Return the (X, Y) coordinate for the center point of the cell that contains the specified text.  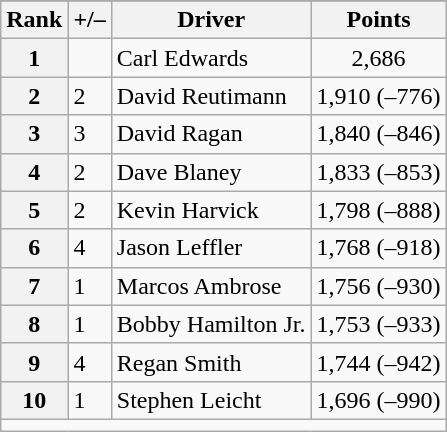
+/– (90, 20)
Points (378, 20)
Marcos Ambrose (211, 286)
Regan Smith (211, 362)
1,696 (–990) (378, 400)
1,768 (–918) (378, 248)
10 (34, 400)
Jason Leffler (211, 248)
6 (34, 248)
Dave Blaney (211, 172)
David Ragan (211, 134)
Kevin Harvick (211, 210)
1,756 (–930) (378, 286)
Stephen Leicht (211, 400)
2,686 (378, 58)
David Reutimann (211, 96)
Carl Edwards (211, 58)
1,744 (–942) (378, 362)
1,910 (–776) (378, 96)
7 (34, 286)
9 (34, 362)
1,798 (–888) (378, 210)
1,833 (–853) (378, 172)
8 (34, 324)
5 (34, 210)
Driver (211, 20)
1,753 (–933) (378, 324)
Bobby Hamilton Jr. (211, 324)
1,840 (–846) (378, 134)
Rank (34, 20)
